Detect which cell encompasses the target text, then output its [X, Y] center coordinate. 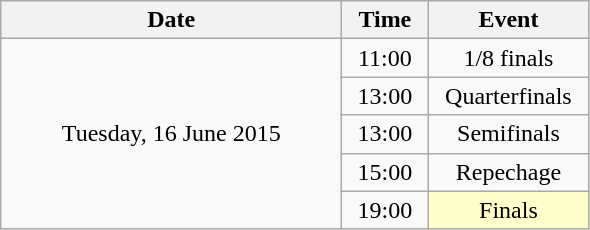
Semifinals [508, 134]
Date [172, 20]
15:00 [385, 172]
11:00 [385, 58]
Tuesday, 16 June 2015 [172, 134]
Repechage [508, 172]
Quarterfinals [508, 96]
Event [508, 20]
Time [385, 20]
19:00 [385, 210]
1/8 finals [508, 58]
Finals [508, 210]
